From the cell containing the given text, extract its center point as [X, Y] coordinate. 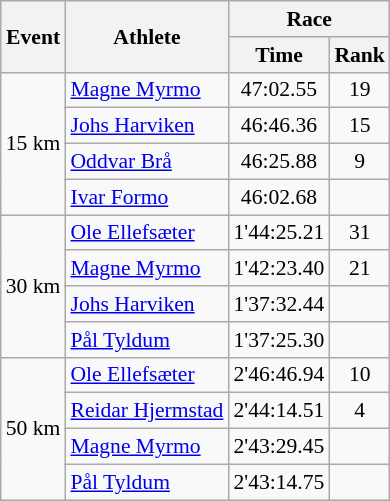
50 km [34, 428]
1'37:32.44 [278, 304]
Time [278, 55]
1'42:23.40 [278, 269]
46:25.88 [278, 162]
Race [309, 19]
47:02.55 [278, 90]
30 km [34, 286]
Athlete [146, 36]
Ivar Formo [146, 197]
9 [360, 162]
4 [360, 411]
Oddvar Brå [146, 162]
46:02.68 [278, 197]
Rank [360, 55]
1'44:25.21 [278, 233]
2'44:14.51 [278, 411]
2'46:46.94 [278, 375]
2'43:14.75 [278, 482]
Reidar Hjermstad [146, 411]
46:46.36 [278, 126]
1'37:25.30 [278, 340]
15 km [34, 143]
19 [360, 90]
21 [360, 269]
31 [360, 233]
2'43:29.45 [278, 447]
Event [34, 36]
15 [360, 126]
10 [360, 375]
